From the cell containing the given text, extract its center point as (x, y) coordinate. 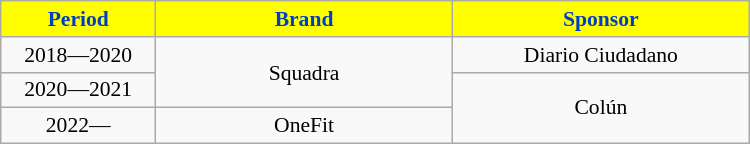
Colún (600, 108)
2018—2020 (78, 54)
2020—2021 (78, 90)
2022— (78, 126)
OneFit (304, 126)
Sponsor (600, 19)
Brand (304, 19)
Diario Ciudadano (600, 54)
Squadra (304, 72)
Period (78, 19)
